Extract the (x, y) coordinate from the center of the cell holding the provided text.  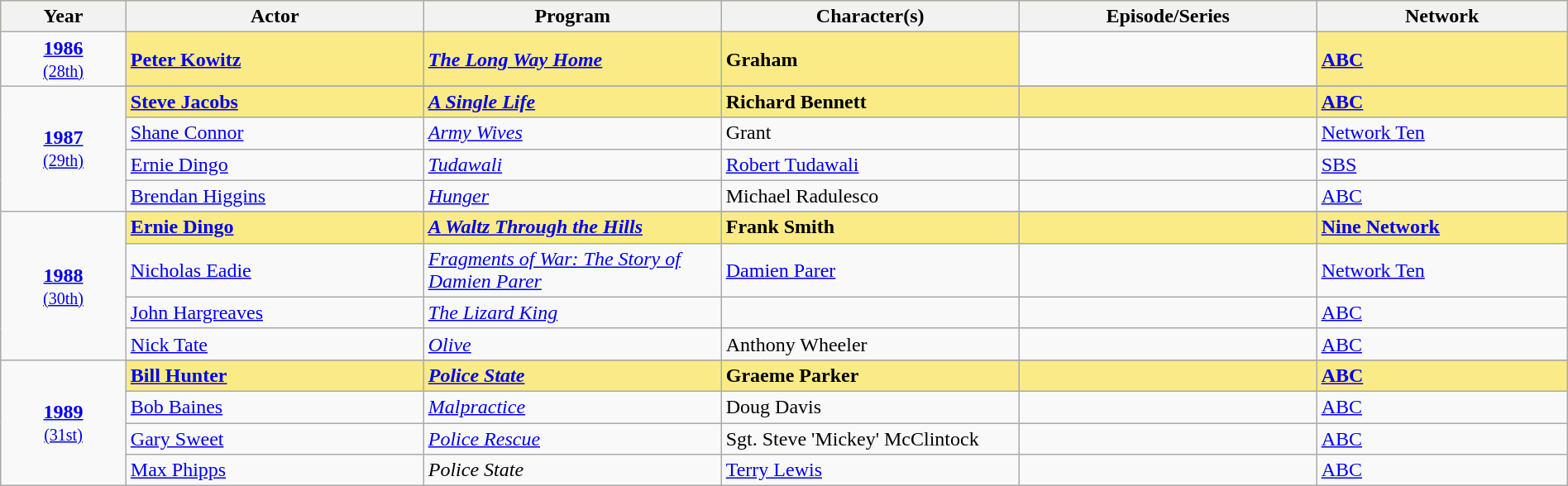
Character(s) (870, 17)
Network (1442, 17)
Actor (275, 17)
Steve Jacobs (275, 102)
Richard Bennett (870, 102)
Nicholas Eadie (275, 269)
John Hargreaves (275, 312)
Tudawali (572, 164)
Max Phipps (275, 470)
Gary Sweet (275, 439)
Damien Parer (870, 269)
Shane Connor (275, 133)
Terry Lewis (870, 470)
Hunger (572, 196)
Malpractice (572, 407)
SBS (1442, 164)
1988(30th) (64, 286)
Episode/Series (1168, 17)
1987(29th) (64, 149)
Fragments of War: The Story of Damien Parer (572, 269)
Program (572, 17)
Sgt. Steve 'Mickey' McClintock (870, 439)
A Waltz Through the Hills (572, 227)
Doug Davis (870, 407)
Nine Network (1442, 227)
Graeme Parker (870, 375)
The Lizard King (572, 312)
The Long Way Home (572, 60)
Year (64, 17)
Olive (572, 344)
1989(31st) (64, 422)
Police Rescue (572, 439)
Anthony Wheeler (870, 344)
Frank Smith (870, 227)
Graham (870, 60)
Nick Tate (275, 344)
A Single Life (572, 102)
Robert Tudawali (870, 164)
Bill Hunter (275, 375)
Bob Baines (275, 407)
1986(28th) (64, 60)
Peter Kowitz (275, 60)
Army Wives (572, 133)
Brendan Higgins (275, 196)
Michael Radulesco (870, 196)
Grant (870, 133)
